Extract the (x, y) coordinate from the center of the cell holding the provided text.  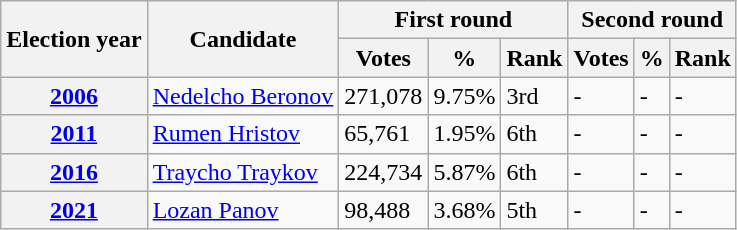
Nedelcho Beronov (243, 96)
3.68% (464, 210)
2016 (74, 172)
271,078 (384, 96)
1.95% (464, 134)
Candidate (243, 39)
Second round (652, 20)
9.75% (464, 96)
2021 (74, 210)
5th (534, 210)
Lozan Panov (243, 210)
98,488 (384, 210)
224,734 (384, 172)
5.87% (464, 172)
2011 (74, 134)
Rumen Hristov (243, 134)
Election year (74, 39)
65,761 (384, 134)
Traycho Traykov (243, 172)
2006 (74, 96)
3rd (534, 96)
First round (454, 20)
